Return (x, y) of the center of cell containing provided text 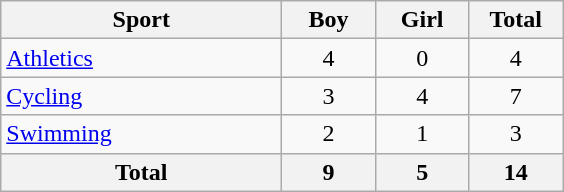
14 (516, 172)
Cycling (142, 96)
7 (516, 96)
Boy (329, 20)
Athletics (142, 58)
Girl (422, 20)
1 (422, 134)
Sport (142, 20)
0 (422, 58)
Swimming (142, 134)
2 (329, 134)
5 (422, 172)
9 (329, 172)
